Capture the cell that displays the provided text and extract its [x, y] central coordinate. 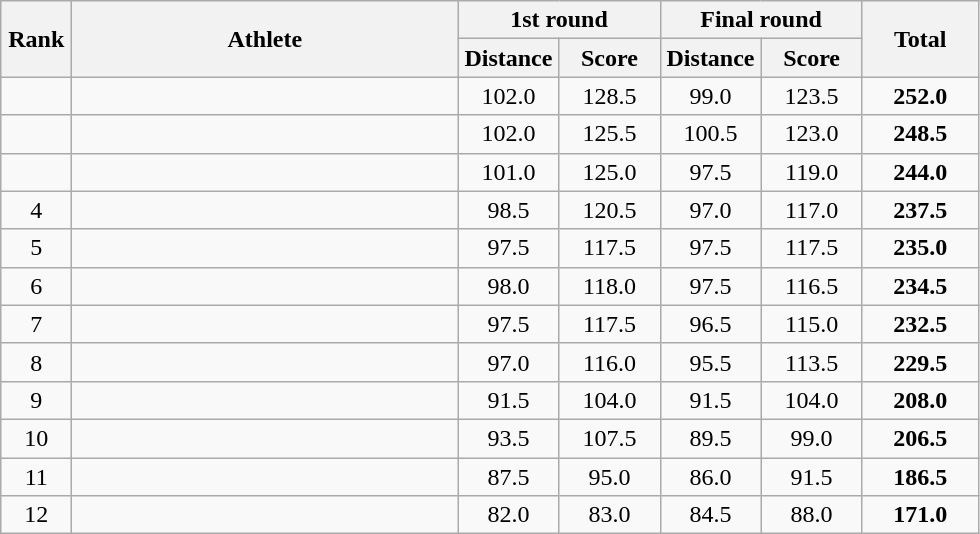
186.5 [920, 477]
248.5 [920, 134]
12 [36, 515]
116.0 [610, 362]
Rank [36, 39]
235.0 [920, 248]
119.0 [812, 172]
208.0 [920, 400]
237.5 [920, 210]
232.5 [920, 324]
118.0 [610, 286]
244.0 [920, 172]
252.0 [920, 96]
5 [36, 248]
7 [36, 324]
171.0 [920, 515]
Total [920, 39]
125.5 [610, 134]
95.5 [710, 362]
107.5 [610, 438]
229.5 [920, 362]
6 [36, 286]
10 [36, 438]
123.0 [812, 134]
128.5 [610, 96]
9 [36, 400]
98.0 [508, 286]
123.5 [812, 96]
4 [36, 210]
120.5 [610, 210]
84.5 [710, 515]
11 [36, 477]
83.0 [610, 515]
93.5 [508, 438]
96.5 [710, 324]
117.0 [812, 210]
Final round [761, 20]
8 [36, 362]
101.0 [508, 172]
125.0 [610, 172]
98.5 [508, 210]
89.5 [710, 438]
88.0 [812, 515]
234.5 [920, 286]
113.5 [812, 362]
82.0 [508, 515]
115.0 [812, 324]
100.5 [710, 134]
116.5 [812, 286]
95.0 [610, 477]
87.5 [508, 477]
Athlete [265, 39]
206.5 [920, 438]
86.0 [710, 477]
1st round [559, 20]
